Scan for the cell matching the given text and deliver its (x, y) coordinate at center. 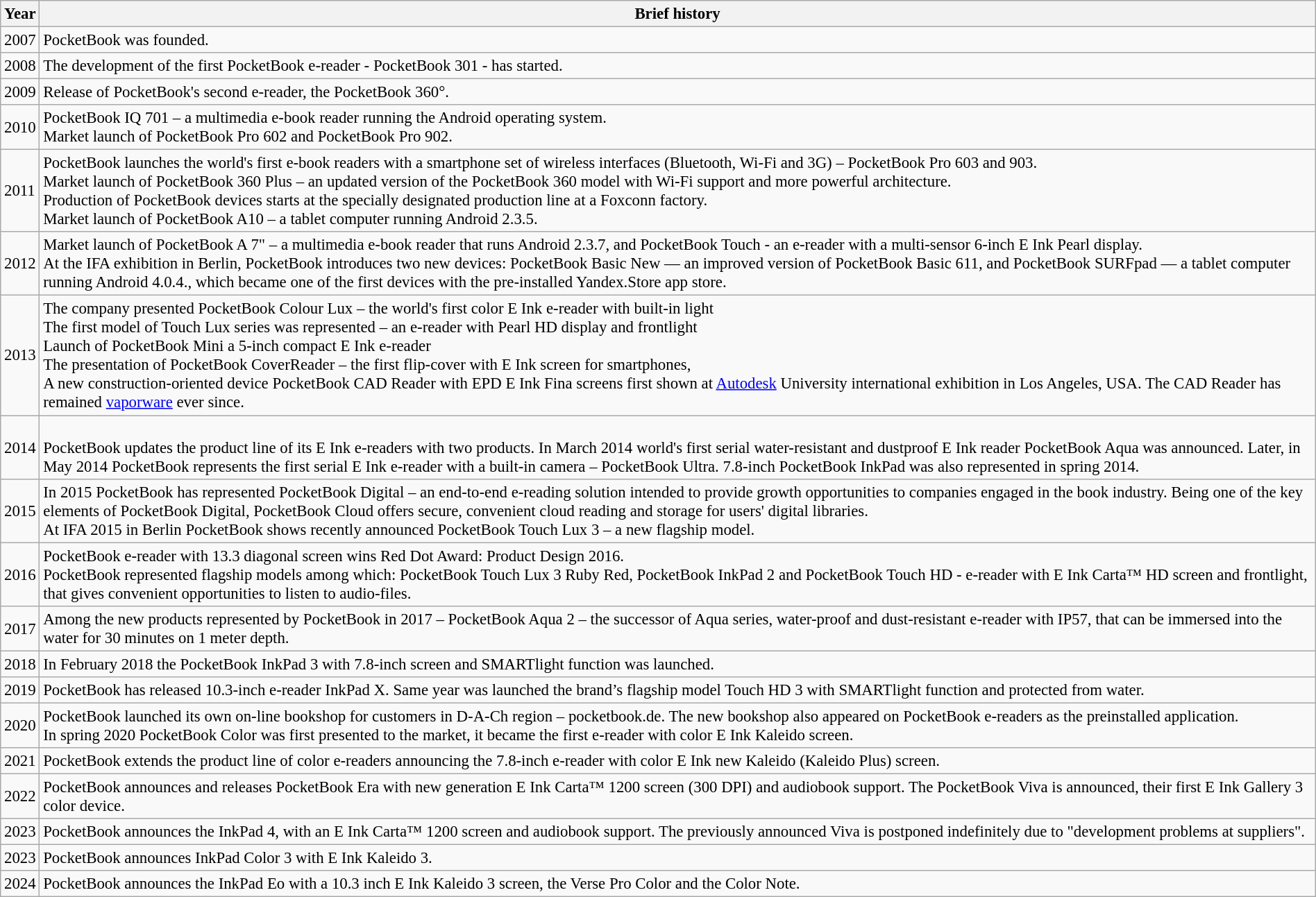
2012 (20, 264)
2009 (20, 92)
2024 (20, 884)
PocketBook announces InkPad Color 3 with E Ink Kaleido 3. (677, 858)
2015 (20, 511)
Release of PocketBook's second e-reader, the PocketBook 360°. (677, 92)
2016 (20, 574)
2008 (20, 66)
The development of the first PocketBook e-reader - PocketBook 301 - has started. (677, 66)
PocketBook was founded. (677, 40)
2010 (20, 128)
2019 (20, 690)
PocketBook IQ 701 – a multimedia e-book reader running the Android operating system.Market launch of PocketBook Pro 602 and PocketBook Pro 902. (677, 128)
2013 (20, 355)
2014 (20, 447)
PocketBook extends the product line of color e-readers announcing the 7.8-inch e-reader with color E Ink new Kaleido (Kaleido Plus) screen. (677, 761)
2011 (20, 191)
Brief history (677, 14)
2018 (20, 664)
2007 (20, 40)
In February 2018 the PocketBook InkPad 3 with 7.8-inch screen and SMARTlight function was launched. (677, 664)
2020 (20, 726)
2021 (20, 761)
2017 (20, 629)
Year (20, 14)
PocketBook announces the InkPad Eo with a 10.3 inch E Ink Kaleido 3 screen, the Verse Pro Color and the Color Note. (677, 884)
2022 (20, 796)
